Output the (x, y) coordinate of the center of the cell containing the given text.  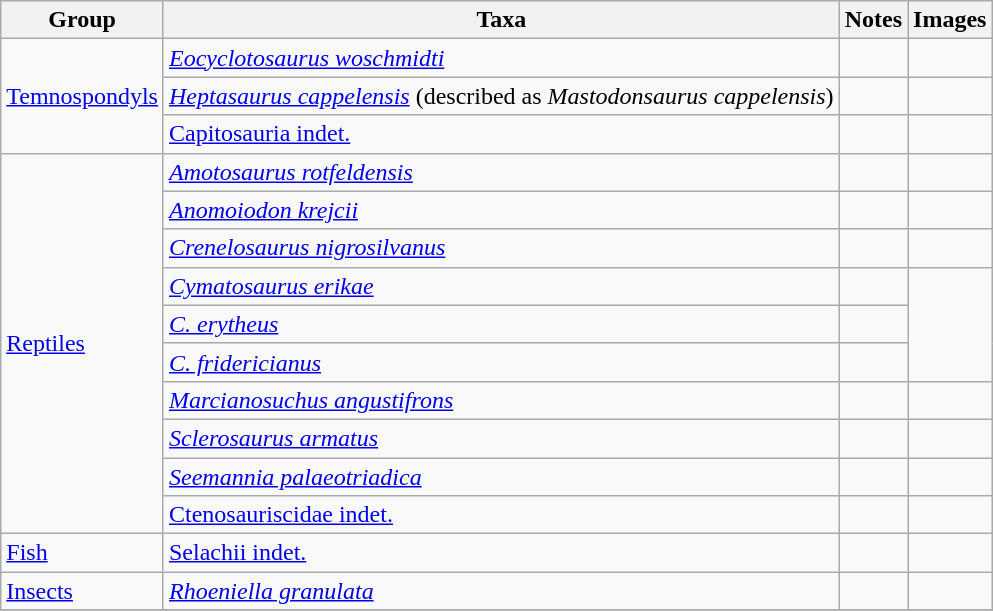
Images (950, 20)
Sclerosaurus armatus (501, 438)
Insects (82, 591)
C. fridericianus (501, 362)
Seemannia palaeotriadica (501, 477)
Group (82, 20)
Heptasaurus cappelensis (described as Mastodonsaurus cappelensis) (501, 96)
Eocyclotosaurus woschmidti (501, 58)
Marcianosuchus angustifrons (501, 400)
Selachii indet. (501, 553)
Rhoeniella granulata (501, 591)
Temnospondyls (82, 96)
Amotosaurus rotfeldensis (501, 172)
Capitosauria indet. (501, 134)
Taxa (501, 20)
Fish (82, 553)
Anomoiodon krejcii (501, 210)
Ctenosauriscidae indet. (501, 515)
Crenelosaurus nigrosilvanus (501, 248)
Cymatosaurus erikae (501, 286)
C. erytheus (501, 324)
Notes (873, 20)
Reptiles (82, 344)
